Pinpoint the cell where the given text exists, returning its (x, y) midpoint coordinate. 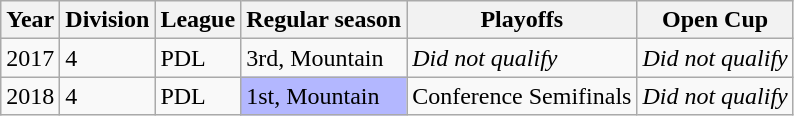
1st, Mountain (324, 96)
Playoffs (522, 20)
Conference Semifinals (522, 96)
Year (30, 20)
2017 (30, 58)
2018 (30, 96)
League (198, 20)
3rd, Mountain (324, 58)
Regular season (324, 20)
Open Cup (715, 20)
Division (108, 20)
